From the cell containing the given text, extract its center point as [x, y] coordinate. 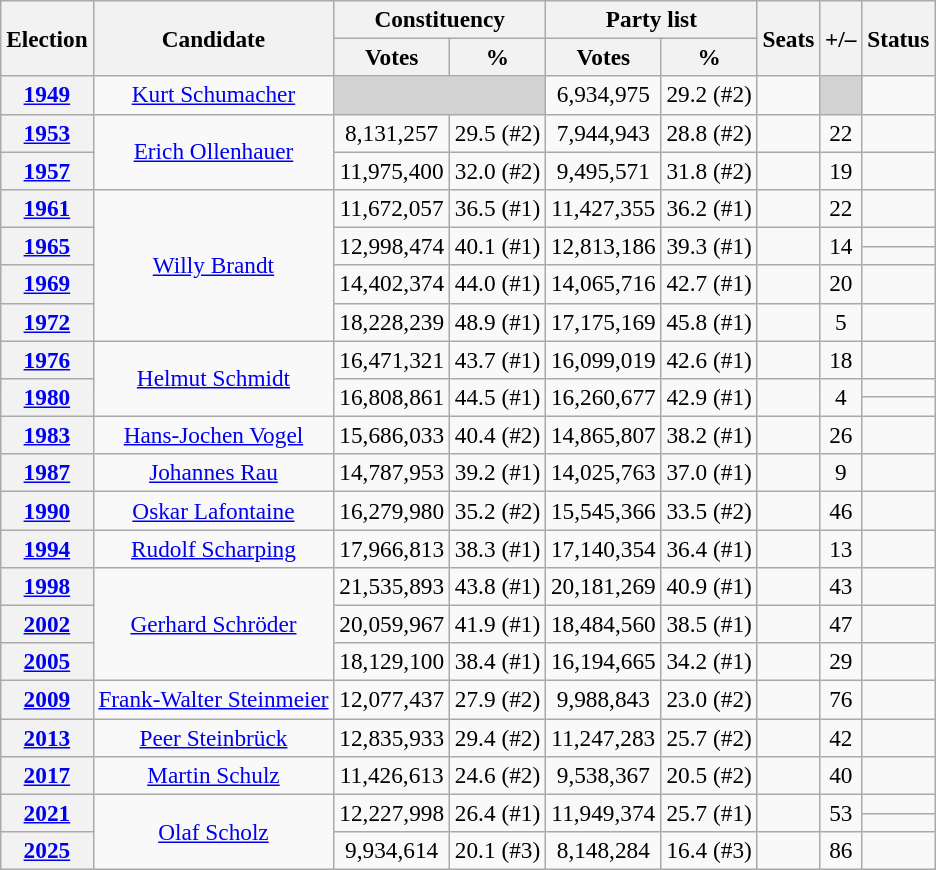
39.3 (#1) [709, 246]
14,065,716 [604, 284]
40.9 (#1) [709, 586]
9,988,843 [604, 699]
12,813,186 [604, 246]
16,260,677 [604, 397]
Constituency [440, 19]
1949 [47, 95]
16.4 (#3) [709, 850]
8,131,257 [392, 133]
18,129,100 [392, 662]
1980 [47, 397]
14,865,807 [604, 435]
9,934,614 [392, 850]
Olaf Scholz [214, 832]
Status [898, 38]
26 [841, 435]
86 [841, 850]
23.0 (#2) [709, 699]
12,077,437 [392, 699]
1987 [47, 473]
20.1 (#3) [497, 850]
5 [841, 322]
2017 [47, 775]
38.3 (#1) [497, 548]
43.8 (#1) [497, 586]
Oskar Lafontaine [214, 510]
14,402,374 [392, 284]
Hans-Jochen Vogel [214, 435]
1983 [47, 435]
35.2 (#2) [497, 510]
46 [841, 510]
1994 [47, 548]
Peer Steinbrück [214, 737]
33.5 (#2) [709, 510]
1976 [47, 359]
9,538,367 [604, 775]
31.8 (#2) [709, 170]
36.5 (#1) [497, 208]
1957 [47, 170]
24.6 (#2) [497, 775]
18,228,239 [392, 322]
36.2 (#1) [709, 208]
29.4 (#2) [497, 737]
42.9 (#1) [709, 397]
44.5 (#1) [497, 397]
2025 [47, 850]
7,944,943 [604, 133]
2002 [47, 624]
36.4 (#1) [709, 548]
14 [841, 246]
38.4 (#1) [497, 662]
29.2 (#2) [709, 95]
Johannes Rau [214, 473]
11,247,283 [604, 737]
15,686,033 [392, 435]
11,949,374 [604, 813]
1990 [47, 510]
+/– [841, 38]
Candidate [214, 38]
47 [841, 624]
8,148,284 [604, 850]
Kurt Schumacher [214, 95]
53 [841, 813]
11,672,057 [392, 208]
1961 [47, 208]
76 [841, 699]
17,140,354 [604, 548]
Martin Schulz [214, 775]
25.7 (#1) [709, 813]
2013 [47, 737]
18,484,560 [604, 624]
41.9 (#1) [497, 624]
40.1 (#1) [497, 246]
40 [841, 775]
4 [841, 397]
14,787,953 [392, 473]
19 [841, 170]
1953 [47, 133]
38.2 (#1) [709, 435]
27.9 (#2) [497, 699]
17,175,169 [604, 322]
11,975,400 [392, 170]
2009 [47, 699]
17,966,813 [392, 548]
2005 [47, 662]
2021 [47, 813]
14,025,763 [604, 473]
45.8 (#1) [709, 322]
20 [841, 284]
1969 [47, 284]
Erich Ollenhauer [214, 152]
11,427,355 [604, 208]
39.2 (#1) [497, 473]
20,181,269 [604, 586]
37.0 (#1) [709, 473]
12,227,998 [392, 813]
48.9 (#1) [497, 322]
43 [841, 586]
16,279,980 [392, 510]
13 [841, 548]
16,194,665 [604, 662]
21,535,893 [392, 586]
12,998,474 [392, 246]
29 [841, 662]
26.4 (#1) [497, 813]
Gerhard Schröder [214, 624]
32.0 (#2) [497, 170]
42 [841, 737]
43.7 (#1) [497, 359]
1965 [47, 246]
Frank-Walter Steinmeier [214, 699]
12,835,933 [392, 737]
38.5 (#1) [709, 624]
20.5 (#2) [709, 775]
1972 [47, 322]
34.2 (#1) [709, 662]
16,471,321 [392, 359]
42.7 (#1) [709, 284]
Election [47, 38]
40.4 (#2) [497, 435]
28.8 (#2) [709, 133]
11,426,613 [392, 775]
1998 [47, 586]
15,545,366 [604, 510]
42.6 (#1) [709, 359]
Willy Brandt [214, 264]
9 [841, 473]
20,059,967 [392, 624]
25.7 (#2) [709, 737]
16,099,019 [604, 359]
9,495,571 [604, 170]
Seats [788, 38]
6,934,975 [604, 95]
Rudolf Scharping [214, 548]
18 [841, 359]
Helmut Schmidt [214, 378]
29.5 (#2) [497, 133]
16,808,861 [392, 397]
Party list [652, 19]
44.0 (#1) [497, 284]
